Pinpoint the cell where the given text exists, returning its (x, y) midpoint coordinate. 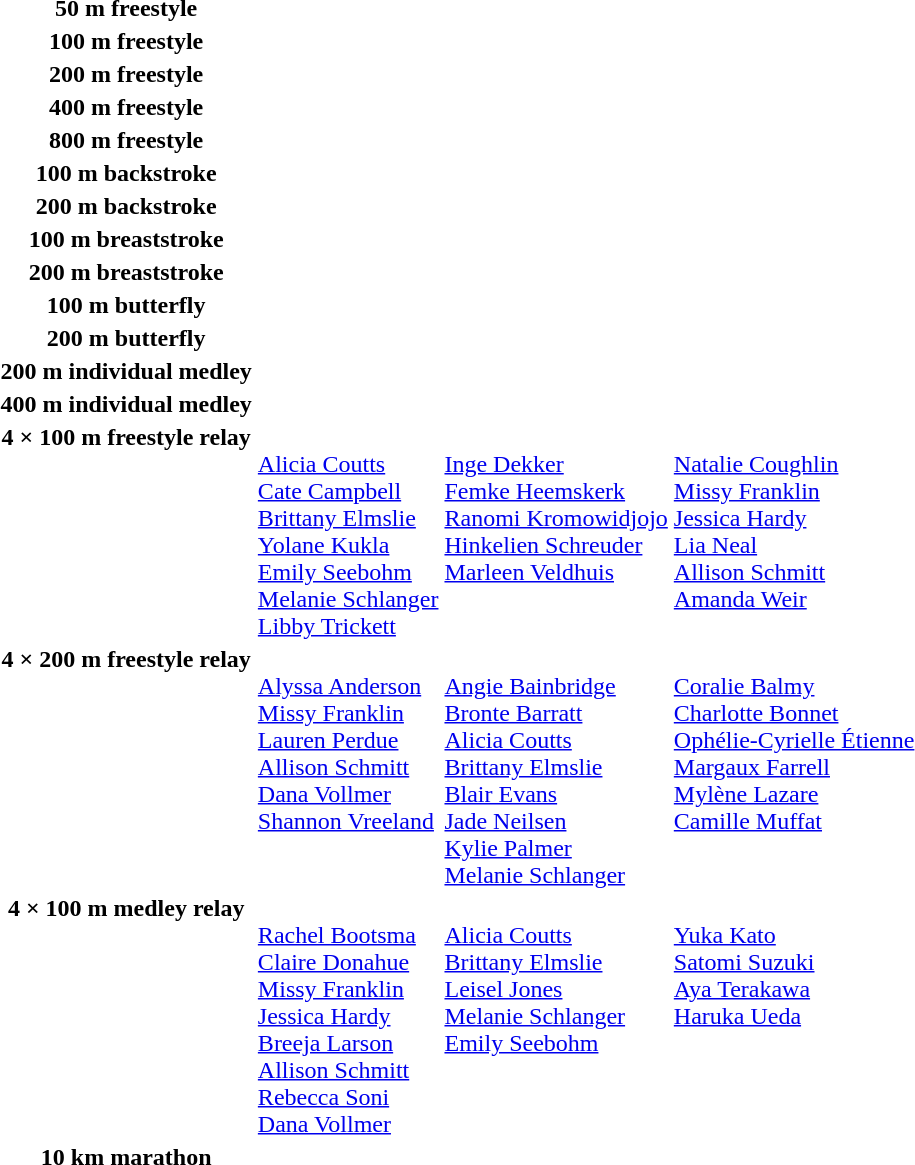
Rachel BootsmaClaire DonahueMissy FranklinJessica HardyBreeja LarsonAllison SchmittRebecca SoniDana Vollmer (348, 1016)
Alyssa AndersonMissy FranklinLauren PerdueAllison SchmittDana VollmerShannon Vreeland (348, 767)
Inge DekkerFemke HeemskerkRanomi KromowidjojoHinkelien SchreuderMarleen Veldhuis (556, 532)
Alicia CouttsBrittany ElmslieLeisel JonesMelanie SchlangerEmily Seebohm (556, 1016)
Angie BainbridgeBronte BarrattAlicia CouttsBrittany ElmslieBlair EvansJade NeilsenKylie PalmerMelanie Schlanger (556, 767)
Alicia CouttsCate CampbellBrittany ElmslieYolane KuklaEmily SeebohmMelanie SchlangerLibby Trickett (348, 532)
